For the text-containing cell, return its midpoint in (X, Y) coordinate format. 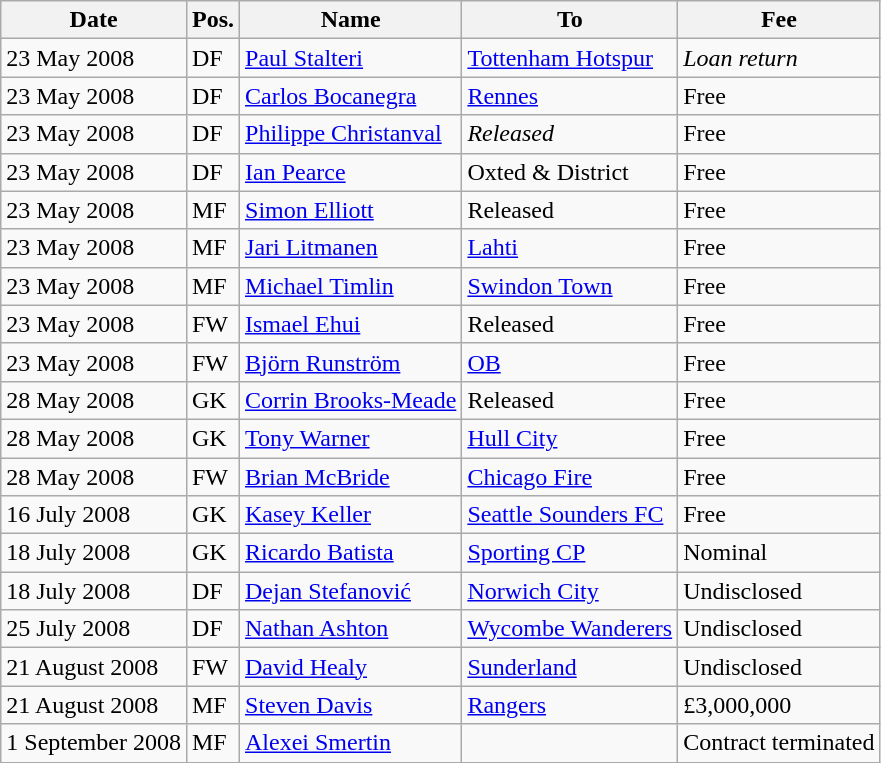
Kasey Keller (351, 515)
Lahti (570, 248)
Name (351, 20)
Ricardo Batista (351, 553)
£3,000,000 (779, 705)
Corrin Brooks-Meade (351, 400)
Jari Litmanen (351, 248)
OB (570, 362)
Rangers (570, 705)
Seattle Sounders FC (570, 515)
Hull City (570, 438)
Nathan Ashton (351, 629)
Carlos Bocanegra (351, 96)
Simon Elliott (351, 210)
Fee (779, 20)
David Healy (351, 667)
Sporting CP (570, 553)
Ismael Ehui (351, 324)
16 July 2008 (94, 515)
Björn Runström (351, 362)
Oxted & District (570, 172)
Chicago Fire (570, 477)
Dejan Stefanović (351, 591)
Date (94, 20)
25 July 2008 (94, 629)
Rennes (570, 96)
Contract terminated (779, 743)
Paul Stalteri (351, 58)
Brian McBride (351, 477)
Steven Davis (351, 705)
Tottenham Hotspur (570, 58)
Philippe Christanval (351, 134)
Tony Warner (351, 438)
Ian Pearce (351, 172)
Loan return (779, 58)
Nominal (779, 553)
Michael Timlin (351, 286)
Swindon Town (570, 286)
Pos. (212, 20)
1 September 2008 (94, 743)
Alexei Smertin (351, 743)
Wycombe Wanderers (570, 629)
Sunderland (570, 667)
Norwich City (570, 591)
To (570, 20)
